For the text-containing cell, return its midpoint in (x, y) coordinate format. 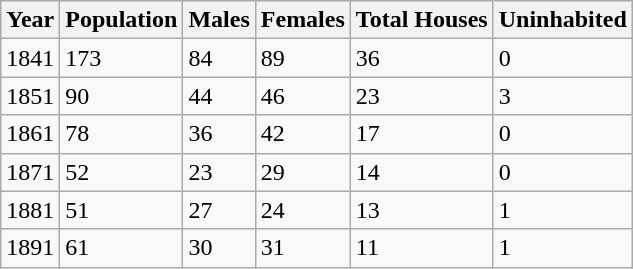
61 (122, 248)
1851 (30, 96)
51 (122, 210)
84 (219, 58)
46 (302, 96)
31 (302, 248)
Year (30, 20)
1881 (30, 210)
78 (122, 134)
1841 (30, 58)
30 (219, 248)
13 (422, 210)
Uninhabited (562, 20)
89 (302, 58)
1861 (30, 134)
17 (422, 134)
27 (219, 210)
29 (302, 172)
Total Houses (422, 20)
3 (562, 96)
52 (122, 172)
90 (122, 96)
Males (219, 20)
24 (302, 210)
Females (302, 20)
14 (422, 172)
173 (122, 58)
1891 (30, 248)
11 (422, 248)
42 (302, 134)
44 (219, 96)
1871 (30, 172)
Population (122, 20)
